Locate the cell with the specified text and output its (x, y) center coordinate. 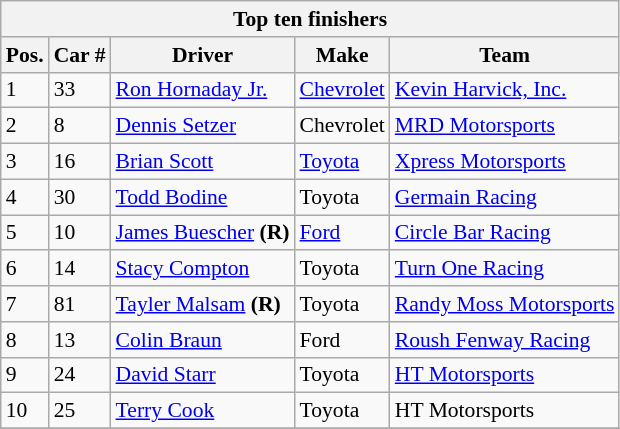
Tayler Malsam (R) (203, 304)
James Buescher (R) (203, 233)
14 (80, 269)
Circle Bar Racing (505, 233)
Kevin Harvick, Inc. (505, 90)
Team (505, 55)
Randy Moss Motorsports (505, 304)
7 (25, 304)
Driver (203, 55)
16 (80, 162)
Pos. (25, 55)
25 (80, 411)
Todd Bodine (203, 197)
1 (25, 90)
Colin Braun (203, 340)
2 (25, 126)
Ron Hornaday Jr. (203, 90)
9 (25, 375)
Make (342, 55)
Xpress Motorsports (505, 162)
David Starr (203, 375)
Turn One Racing (505, 269)
3 (25, 162)
30 (80, 197)
33 (80, 90)
MRD Motorsports (505, 126)
Dennis Setzer (203, 126)
Terry Cook (203, 411)
24 (80, 375)
6 (25, 269)
Car # (80, 55)
Roush Fenway Racing (505, 340)
Top ten finishers (310, 19)
13 (80, 340)
Stacy Compton (203, 269)
5 (25, 233)
Brian Scott (203, 162)
Germain Racing (505, 197)
4 (25, 197)
81 (80, 304)
